Extract the [x, y] coordinate from the center of the cell holding the provided text.  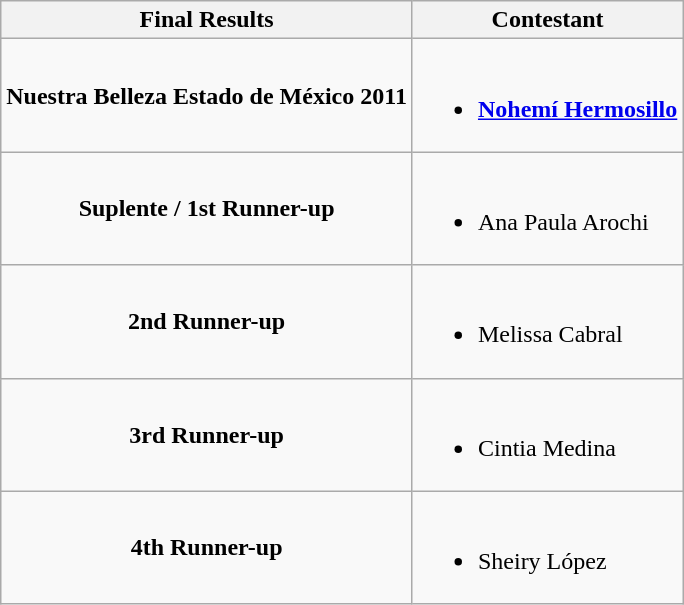
Final Results [207, 20]
Cintia Medina [547, 434]
4th Runner-up [207, 548]
3rd Runner-up [207, 434]
Suplente / 1st Runner-up [207, 208]
Sheiry López [547, 548]
2nd Runner-up [207, 322]
Melissa Cabral [547, 322]
Nuestra Belleza Estado de México 2011 [207, 96]
Ana Paula Arochi [547, 208]
Nohemí Hermosillo [547, 96]
Contestant [547, 20]
